Find where the given text appears and provide that cell's center as [x, y] coordinate. 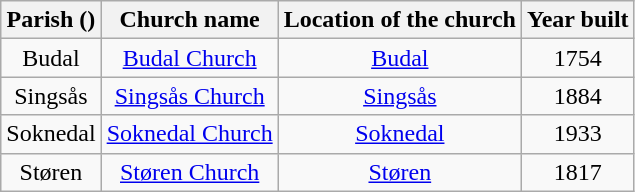
1754 [578, 58]
Year built [578, 20]
1933 [578, 134]
Church name [190, 20]
1884 [578, 96]
Støren Church [190, 172]
1817 [578, 172]
Location of the church [400, 20]
Parish () [51, 20]
Budal Church [190, 58]
Soknedal Church [190, 134]
Singsås Church [190, 96]
